Scan for the cell matching the given text and deliver its [x, y] coordinate at center. 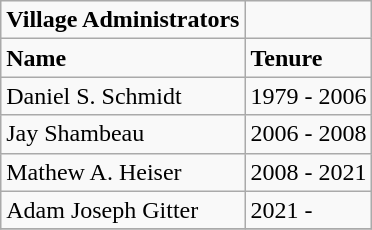
2021 - [308, 210]
2006 - 2008 [308, 134]
Adam Joseph Gitter [123, 210]
Mathew A. Heiser [123, 172]
2008 - 2021 [308, 172]
Tenure [308, 58]
Name [123, 58]
Jay Shambeau [123, 134]
Daniel S. Schmidt [123, 96]
1979 - 2006 [308, 96]
Village Administrators [123, 20]
